Pinpoint the cell where the given text exists, returning its (X, Y) midpoint coordinate. 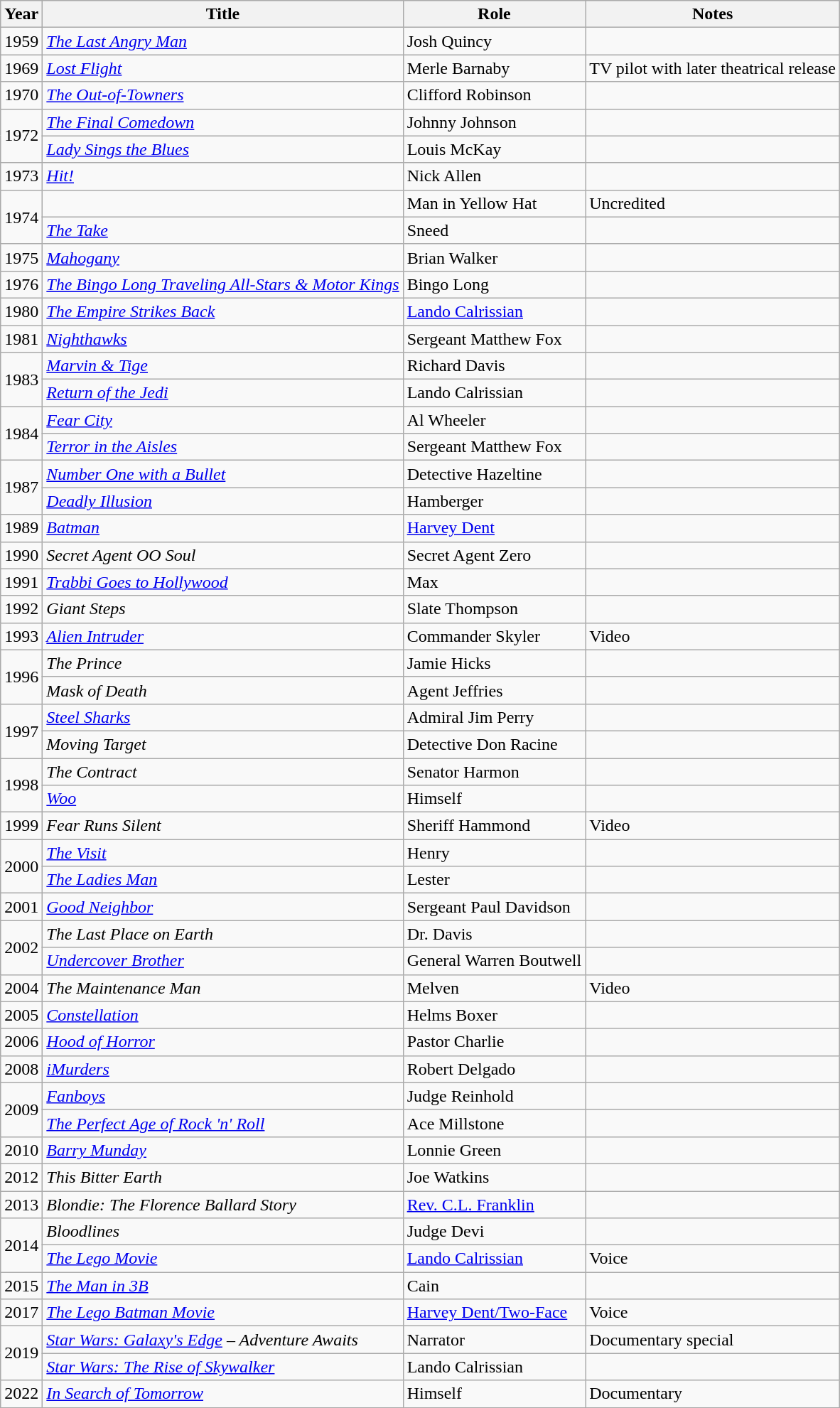
1975 (21, 257)
In Search of Tomorrow (223, 1394)
Uncredited (713, 203)
1969 (21, 68)
Senator Harmon (495, 771)
Henry (495, 853)
1997 (21, 731)
2014 (21, 1245)
The Contract (223, 771)
2008 (21, 1069)
1989 (21, 528)
Robert Delgado (495, 1069)
1984 (21, 434)
The Visit (223, 853)
Joe Watkins (495, 1177)
2000 (21, 866)
The Maintenance Man (223, 988)
Harvey Dent (495, 528)
Helms Boxer (495, 1015)
Louis McKay (495, 149)
This Bitter Earth (223, 1177)
The Lego Batman Movie (223, 1313)
Secret Agent OO Soul (223, 555)
2019 (21, 1353)
Judge Reinhold (495, 1096)
Documentary (713, 1394)
Lester (495, 880)
1980 (21, 311)
Mahogany (223, 257)
Pastor Charlie (495, 1042)
Josh Quincy (495, 41)
Trabbi Goes to Hollywood (223, 582)
Agent Jeffries (495, 690)
2017 (21, 1313)
The Man in 3B (223, 1286)
1976 (21, 284)
1999 (21, 826)
Moving Target (223, 744)
iMurders (223, 1069)
Judge Devi (495, 1232)
Lady Sings the Blues (223, 149)
Cain (495, 1286)
1972 (21, 136)
The Last Angry Man (223, 41)
1987 (21, 488)
Hamberger (495, 501)
Number One with a Bullet (223, 474)
Merle Barnaby (495, 68)
Sneed (495, 230)
General Warren Boutwell (495, 961)
1996 (21, 677)
The Lego Movie (223, 1259)
TV pilot with later theatrical release (713, 68)
Good Neighbor (223, 907)
2009 (21, 1109)
Admiral Jim Perry (495, 717)
Fear Runs Silent (223, 826)
Richard Davis (495, 366)
Role (495, 14)
1990 (21, 555)
Nick Allen (495, 176)
1998 (21, 785)
Jamie Hicks (495, 663)
2006 (21, 1042)
The Final Comedown (223, 122)
Melven (495, 988)
1970 (21, 95)
Dr. Davis (495, 934)
Man in Yellow Hat (495, 203)
Constellation (223, 1015)
2002 (21, 947)
1992 (21, 609)
2012 (21, 1177)
Harvey Dent/Two-Face (495, 1313)
Detective Don Racine (495, 744)
Undercover Brother (223, 961)
Commander Skyler (495, 636)
2013 (21, 1205)
Fanboys (223, 1096)
The Bingo Long Traveling All-Stars & Motor Kings (223, 284)
2015 (21, 1286)
1993 (21, 636)
Hood of Horror (223, 1042)
Bloodlines (223, 1232)
1981 (21, 339)
Title (223, 14)
Blondie: The Florence Ballard Story (223, 1205)
Al Wheeler (495, 420)
The Prince (223, 663)
1991 (21, 582)
2004 (21, 988)
Narrator (495, 1340)
2001 (21, 907)
Nighthawks (223, 339)
Return of the Jedi (223, 393)
Terror in the Aisles (223, 447)
Max (495, 582)
2005 (21, 1015)
2010 (21, 1150)
The Empire Strikes Back (223, 311)
Star Wars: The Rise of Skywalker (223, 1367)
Marvin & Tige (223, 366)
Sergeant Paul Davidson (495, 907)
1983 (21, 380)
Sheriff Hammond (495, 826)
Fear City (223, 420)
The Take (223, 230)
Lonnie Green (495, 1150)
Brian Walker (495, 257)
Year (21, 14)
Ace Millstone (495, 1123)
2022 (21, 1394)
Barry Munday (223, 1150)
Woo (223, 799)
1973 (21, 176)
Lost Flight (223, 68)
Hit! (223, 176)
Detective Hazeltine (495, 474)
Giant Steps (223, 609)
The Ladies Man (223, 880)
Notes (713, 14)
The Last Place on Earth (223, 934)
The Perfect Age of Rock 'n' Roll (223, 1123)
Clifford Robinson (495, 95)
Johnny Johnson (495, 122)
1974 (21, 217)
Batman (223, 528)
Star Wars: Galaxy's Edge – Adventure Awaits (223, 1340)
Documentary special (713, 1340)
Steel Sharks (223, 717)
Bingo Long (495, 284)
Slate Thompson (495, 609)
Alien Intruder (223, 636)
Secret Agent Zero (495, 555)
Deadly Illusion (223, 501)
Rev. C.L. Franklin (495, 1205)
1959 (21, 41)
The Out-of-Towners (223, 95)
Mask of Death (223, 690)
